Return the (x, y) coordinate for the center point of the cell that contains the specified text.  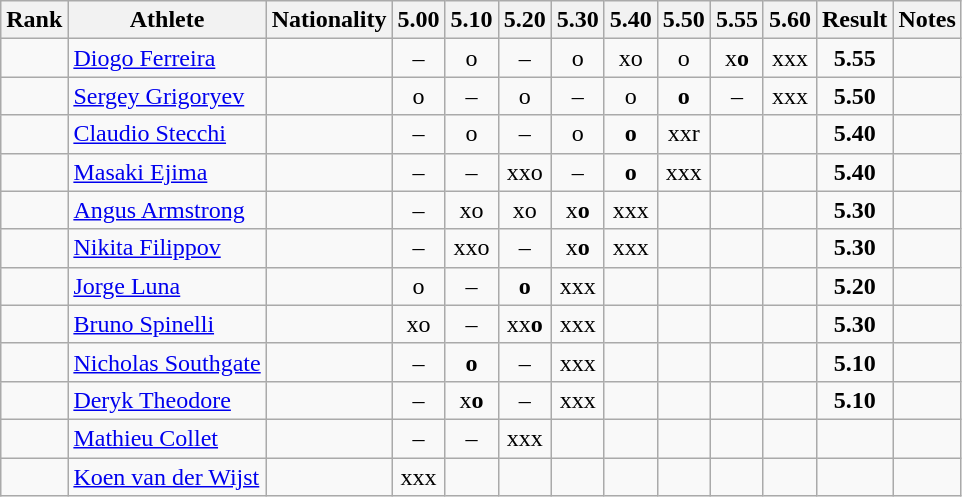
Nationality (329, 20)
5.00 (418, 20)
Masaki Ejima (167, 172)
Jorge Luna (167, 286)
Deryk Theodore (167, 400)
Diogo Ferreira (167, 58)
Athlete (167, 20)
Angus Armstrong (167, 210)
Koen van der Wijst (167, 477)
Result (854, 20)
Nicholas Southgate (167, 362)
Nikita Filippov (167, 248)
Notes (927, 20)
xxr (684, 134)
Bruno Spinelli (167, 324)
5.60 (790, 20)
Rank (34, 20)
Mathieu Collet (167, 438)
Claudio Stecchi (167, 134)
Sergey Grigoryev (167, 96)
